Determine the [x, y] coordinate at the center of the cell enclosing the given text.  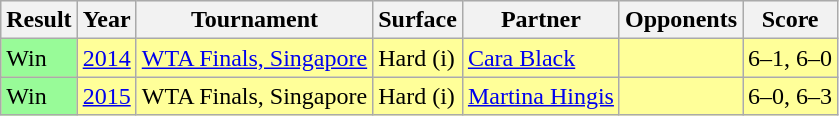
6–0, 6–3 [790, 96]
Surface [418, 20]
Tournament [254, 20]
6–1, 6–0 [790, 58]
Martina Hingis [540, 96]
Cara Black [540, 58]
2014 [106, 58]
Year [106, 20]
Score [790, 20]
2015 [106, 96]
Partner [540, 20]
Result [39, 20]
Opponents [680, 20]
